Find where the given text appears and provide that cell's center as (x, y) coordinate. 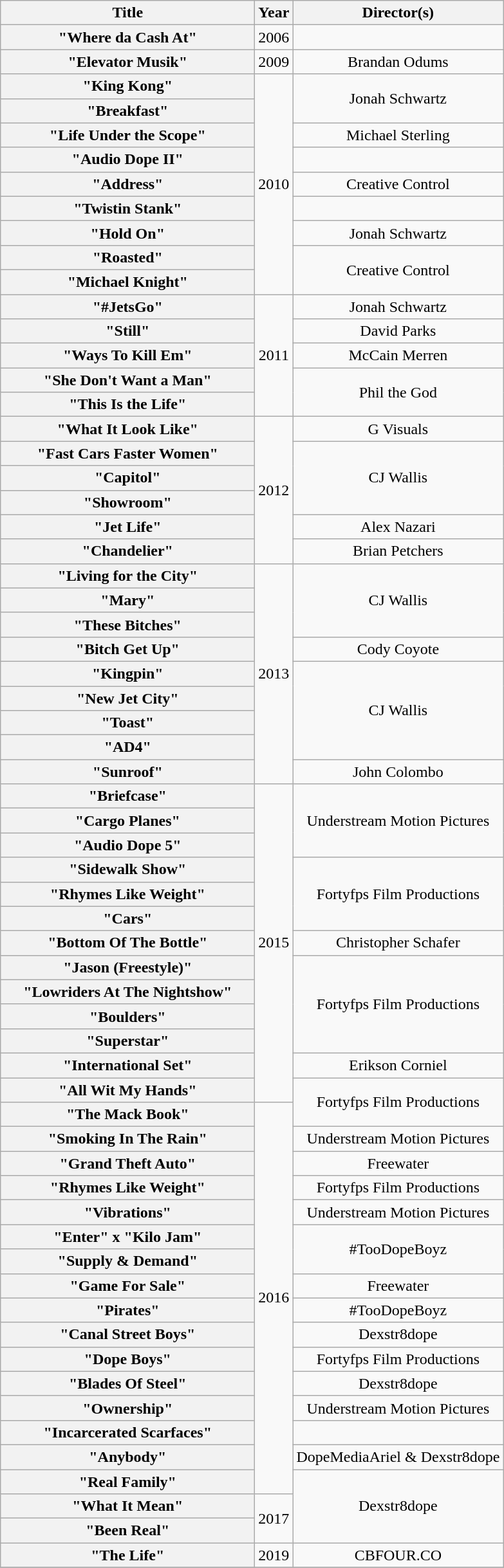
"Enter" x "Kilo Jam" (127, 1237)
"Superstar" (127, 1041)
"Showroom" (127, 502)
2010 (274, 184)
"Real Family" (127, 1481)
"This Is the Life" (127, 405)
2015 (274, 943)
"Pirates" (127, 1310)
Cody Coyote (398, 649)
"Jason (Freestyle)" (127, 967)
2006 (274, 37)
"Incarcerated Scarfaces" (127, 1432)
Alex Nazari (398, 527)
"Mary" (127, 600)
2012 (274, 490)
"The Life" (127, 1555)
"She Don't Want a Man" (127, 380)
"What It Look Like" (127, 429)
"Audio Dope 5" (127, 845)
Christopher Schafer (398, 943)
"Chandelier" (127, 551)
Year (274, 13)
"Jet Life" (127, 527)
Erikson Corniel (398, 1065)
"AD4" (127, 747)
"Address" (127, 184)
Michael Sterling (398, 135)
"Audio Dope II" (127, 160)
"Life Under the Scope" (127, 135)
"Vibrations" (127, 1212)
John Colombo (398, 772)
McCain Merren (398, 356)
Brian Petchers (398, 551)
"Supply & Demand" (127, 1261)
G Visuals (398, 429)
"Twistin Stank" (127, 208)
"Dope Boys" (127, 1359)
Brandan Odums (398, 62)
"Hold On" (127, 233)
"Cars" (127, 918)
"Toast" (127, 723)
"King Kong" (127, 86)
"Kingpin" (127, 673)
2009 (274, 62)
CBFOUR.CO (398, 1555)
Phil the God (398, 392)
DopeMediaAriel & Dexstr8dope (398, 1457)
"Cargo Planes" (127, 821)
David Parks (398, 331)
"Sidewalk Show" (127, 870)
"What It Mean" (127, 1506)
"These Bitches" (127, 624)
"Breakfast" (127, 111)
"Smoking In The Rain" (127, 1139)
Title (127, 13)
"Boulders" (127, 1016)
"Where da Cash At" (127, 37)
2019 (274, 1555)
"Ownership" (127, 1408)
"International Set" (127, 1065)
"Roasted" (127, 257)
"Bottom Of The Bottle" (127, 943)
"Michael Knight" (127, 282)
"Living for the City" (127, 576)
"Briefcase" (127, 796)
"Grand Theft Auto" (127, 1163)
"Ways To Kill Em" (127, 356)
"Still" (127, 331)
"Sunroof" (127, 772)
"Game For Sale" (127, 1286)
2013 (274, 674)
2017 (274, 1518)
"Capitol" (127, 478)
"Canal Street Boys" (127, 1335)
"The Mack Book" (127, 1115)
Director(s) (398, 13)
"Anybody" (127, 1457)
"Lowriders At The Nightshow" (127, 992)
"Bitch Get Up" (127, 649)
"Fast Cars Faster Women" (127, 453)
"New Jet City" (127, 698)
"Elevator Musik" (127, 62)
2011 (274, 356)
"#JetsGo" (127, 307)
"Blades Of Steel" (127, 1383)
"Been Real" (127, 1531)
2016 (274, 1298)
"All Wit My Hands" (127, 1090)
